Provide the [x, y] coordinate of the cell's center where the given text is located.  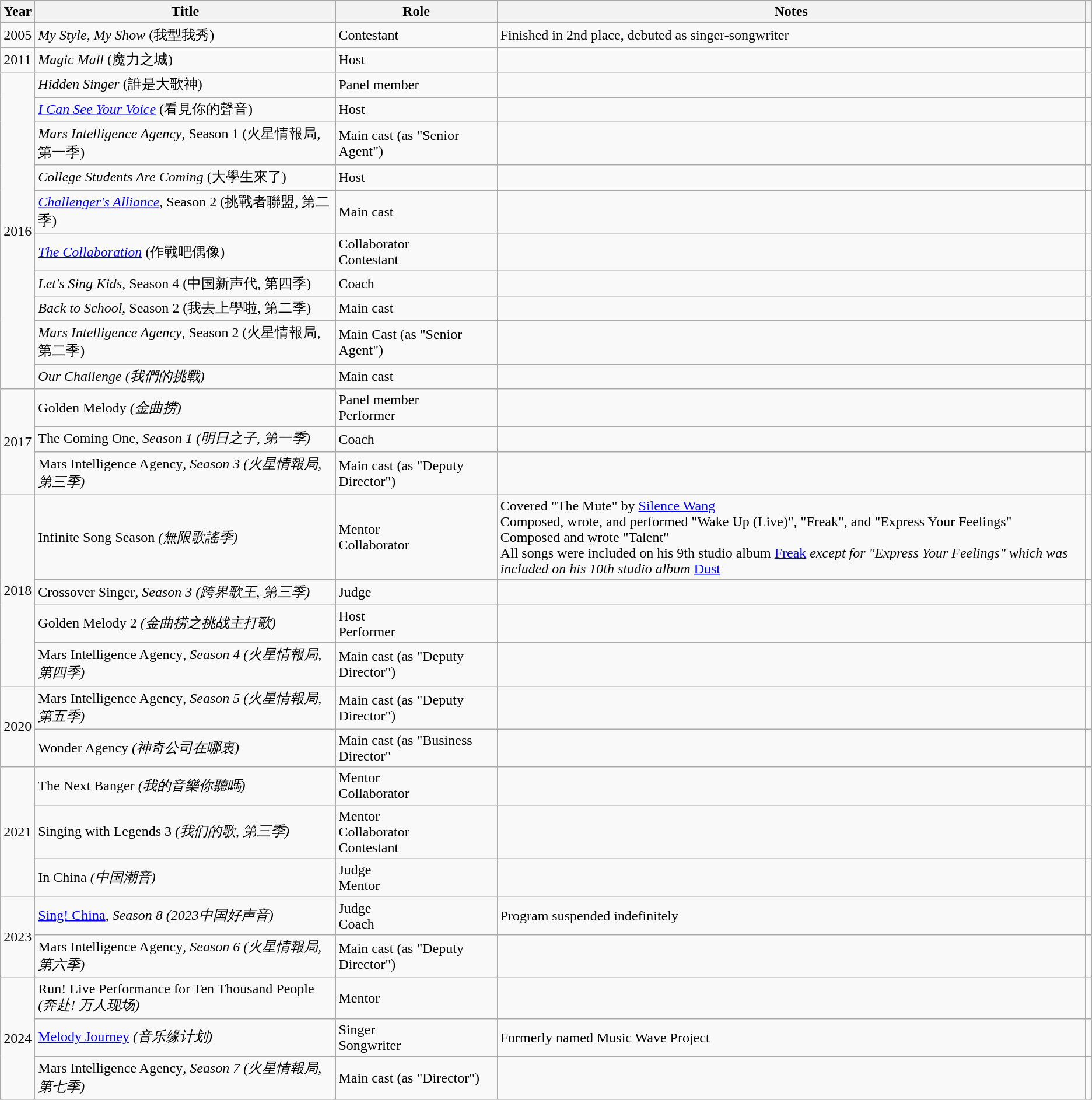
Judge [416, 593]
Program suspended indefinitely [791, 916]
The Coming One, Season 1 (明日之子, 第一季) [185, 440]
Year [17, 12]
Title [185, 12]
Mars Intelligence Agency, Season 3 (火星情報局, 第三季) [185, 473]
Formerly named Music Wave Project [791, 1037]
2024 [17, 1038]
2016 [17, 231]
JudgeCoach [416, 916]
Mars Intelligence Agency, Season 1 (火星情報局, 第一季) [185, 143]
Finished in 2nd place, debuted as singer-songwriter [791, 35]
Challenger's Alliance, Season 2 (挑戰者聯盟, 第二季) [185, 212]
Golden Melody (金曲捞) [185, 408]
Wonder Agency (神奇公司在哪裏) [185, 748]
I Can See Your Voice (看見你的聲音) [185, 110]
2005 [17, 35]
Main cast (as "Senior Agent") [416, 143]
Mars Intelligence Agency, Season 5 (火星情報局, 第五季) [185, 707]
2017 [17, 442]
Mars Intelligence Agency, Season 2 (火星情報局, 第二季) [185, 342]
Main cast (as "Business Director" [416, 748]
Singing with Legends 3 (我们的歌, 第三季) [185, 832]
Our Challenge (我們的挑戰) [185, 377]
The Collaboration (作戰吧偶像) [185, 252]
Golden Melody 2 (金曲捞之挑战主打歌) [185, 624]
2011 [17, 59]
Panel memberPerformer [416, 408]
2020 [17, 727]
Role [416, 12]
Notes [791, 12]
Sing! China, Season 8 (2023中国好声音) [185, 916]
2021 [17, 832]
Let's Sing Kids, Season 4 (中国新声代, 第四季) [185, 283]
In China (中国潮音) [185, 877]
Crossover Singer, Season 3 (跨界歌王, 第三季) [185, 593]
2023 [17, 937]
Melody Journey (音乐缘计划) [185, 1037]
Back to School, Season 2 (我去上學啦, 第二季) [185, 308]
CollaboratorContestant [416, 252]
Run! Live Performance for Ten Thousand People (奔赴! 万人现场) [185, 998]
Mentor [416, 998]
Contestant [416, 35]
SingerSongwriter [416, 1037]
Infinite Song Season (無限歌謠季) [185, 537]
Main cast (as "Director") [416, 1078]
The Next Banger (我的音樂你聽嗎) [185, 786]
Mars Intelligence Agency, Season 7 (火星情報局, 第七季) [185, 1078]
HostPerformer [416, 624]
JudgeMentor [416, 877]
College Students Are Coming (大學生來了) [185, 177]
Mars Intelligence Agency, Season 6 (火星情報局, 第六季) [185, 956]
Main Cast (as "Senior Agent") [416, 342]
Hidden Singer (誰是大歌神) [185, 85]
Mars Intelligence Agency, Season 4 (火星情報局, 第四季) [185, 664]
Panel member [416, 85]
2018 [17, 590]
My Style, My Show (我型我秀) [185, 35]
Magic Mall (魔力之城) [185, 59]
MentorCollaboratorContestant [416, 832]
